Determine the [x, y] coordinate at the center of the cell enclosing the given text.  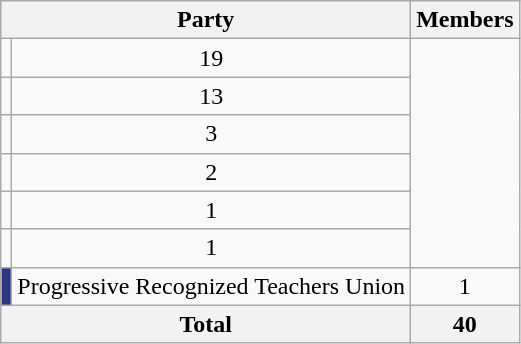
3 [212, 134]
40 [465, 324]
Total [206, 324]
Party [206, 20]
19 [212, 58]
2 [212, 172]
Members [465, 20]
13 [212, 96]
Progressive Recognized Teachers Union [212, 286]
